Search for the cell housing the specified text and yield its (X, Y) center coordinate. 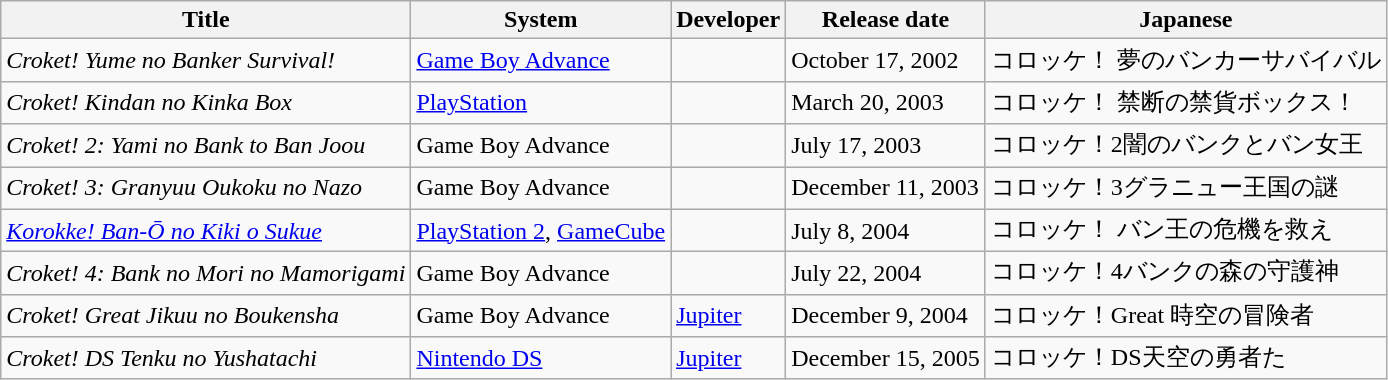
December 9, 2004 (886, 316)
December 15, 2005 (886, 358)
Croket! 3: Granyuu Oukoku no Nazo (206, 188)
Croket! Yume no Banker Survival! (206, 60)
コロッケ！DS天空の勇者た (1186, 358)
Croket! 4: Bank no Mori no Mamorigami (206, 274)
コロッケ！4バンクの森の守護神 (1186, 274)
December 11, 2003 (886, 188)
PlayStation 2, GameCube (541, 230)
Korokke! Ban-Ō no Kiki o Sukue (206, 230)
Title (206, 20)
July 8, 2004 (886, 230)
July 17, 2003 (886, 146)
コロッケ！3グラニュー王国の謎 (1186, 188)
コロッケ！ 禁断の禁貨ボックス！ (1186, 102)
コロッケ！ 夢のバンカーサバイバル (1186, 60)
Nintendo DS (541, 358)
March 20, 2003 (886, 102)
Croket! DS Tenku no Yushatachi (206, 358)
PlayStation (541, 102)
Croket! Great Jikuu no Boukensha (206, 316)
コロッケ！2闇のバンクとバン女王 (1186, 146)
コロッケ！ バン王の危機を救え (1186, 230)
Croket! Kindan no Kinka Box (206, 102)
July 22, 2004 (886, 274)
October 17, 2002 (886, 60)
コロッケ！Great 時空の冒険者 (1186, 316)
System (541, 20)
Release date (886, 20)
Developer (728, 20)
Croket! 2: Yami no Bank to Ban Joou (206, 146)
Japanese (1186, 20)
